Detect which cell encompasses the target text, then output its (X, Y) center coordinate. 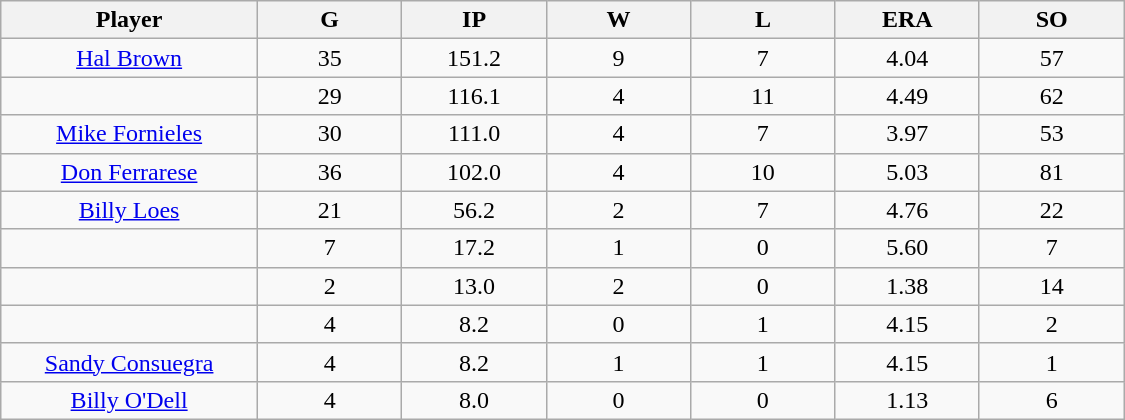
151.2 (474, 58)
17.2 (474, 248)
111.0 (474, 134)
21 (329, 210)
1.13 (907, 400)
Mike Fornieles (130, 134)
6 (1052, 400)
5.60 (907, 248)
Player (130, 20)
Billy Loes (130, 210)
ERA (907, 20)
1.38 (907, 286)
4.49 (907, 96)
29 (329, 96)
5.03 (907, 172)
62 (1052, 96)
13.0 (474, 286)
30 (329, 134)
53 (1052, 134)
SO (1052, 20)
102.0 (474, 172)
116.1 (474, 96)
G (329, 20)
35 (329, 58)
56.2 (474, 210)
57 (1052, 58)
Billy O'Dell (130, 400)
22 (1052, 210)
11 (763, 96)
10 (763, 172)
9 (618, 58)
8.0 (474, 400)
81 (1052, 172)
14 (1052, 286)
3.97 (907, 134)
4.76 (907, 210)
Sandy Consuegra (130, 362)
Hal Brown (130, 58)
36 (329, 172)
IP (474, 20)
Don Ferrarese (130, 172)
4.04 (907, 58)
W (618, 20)
L (763, 20)
